Search for the cell housing the specified text and yield its [X, Y] center coordinate. 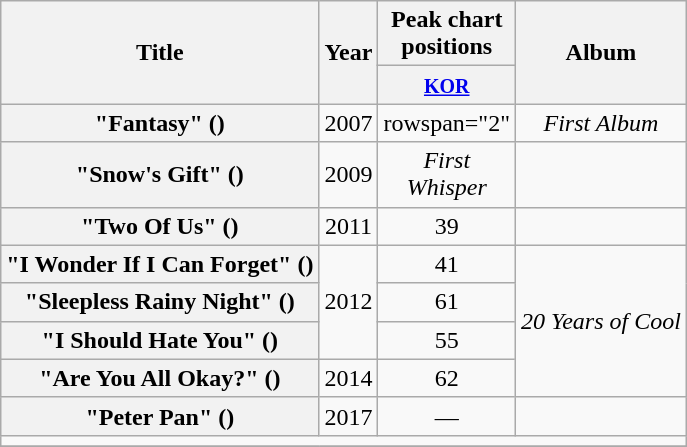
39 [447, 226]
"Fantasy" () [160, 123]
Year [348, 52]
"Peter Pan" () [160, 416]
First Whisper [447, 174]
"Snow's Gift" () [160, 174]
Album [600, 52]
61 [447, 302]
rowspan="2" [447, 123]
Peak chart positions [447, 34]
62 [447, 378]
"Are You All Okay?" () [160, 378]
2012 [348, 302]
— [447, 416]
"I Should Hate You" () [160, 340]
55 [447, 340]
"Sleepless Rainy Night" () [160, 302]
2017 [348, 416]
2011 [348, 226]
2007 [348, 123]
20 Years of Cool [600, 321]
"Two Of Us" () [160, 226]
2014 [348, 378]
"I Wonder If I Can Forget" () [160, 264]
KOR [447, 85]
First Album [600, 123]
2009 [348, 174]
Title [160, 52]
41 [447, 264]
